Extract the (x, y) coordinate from the center of the cell holding the provided text.  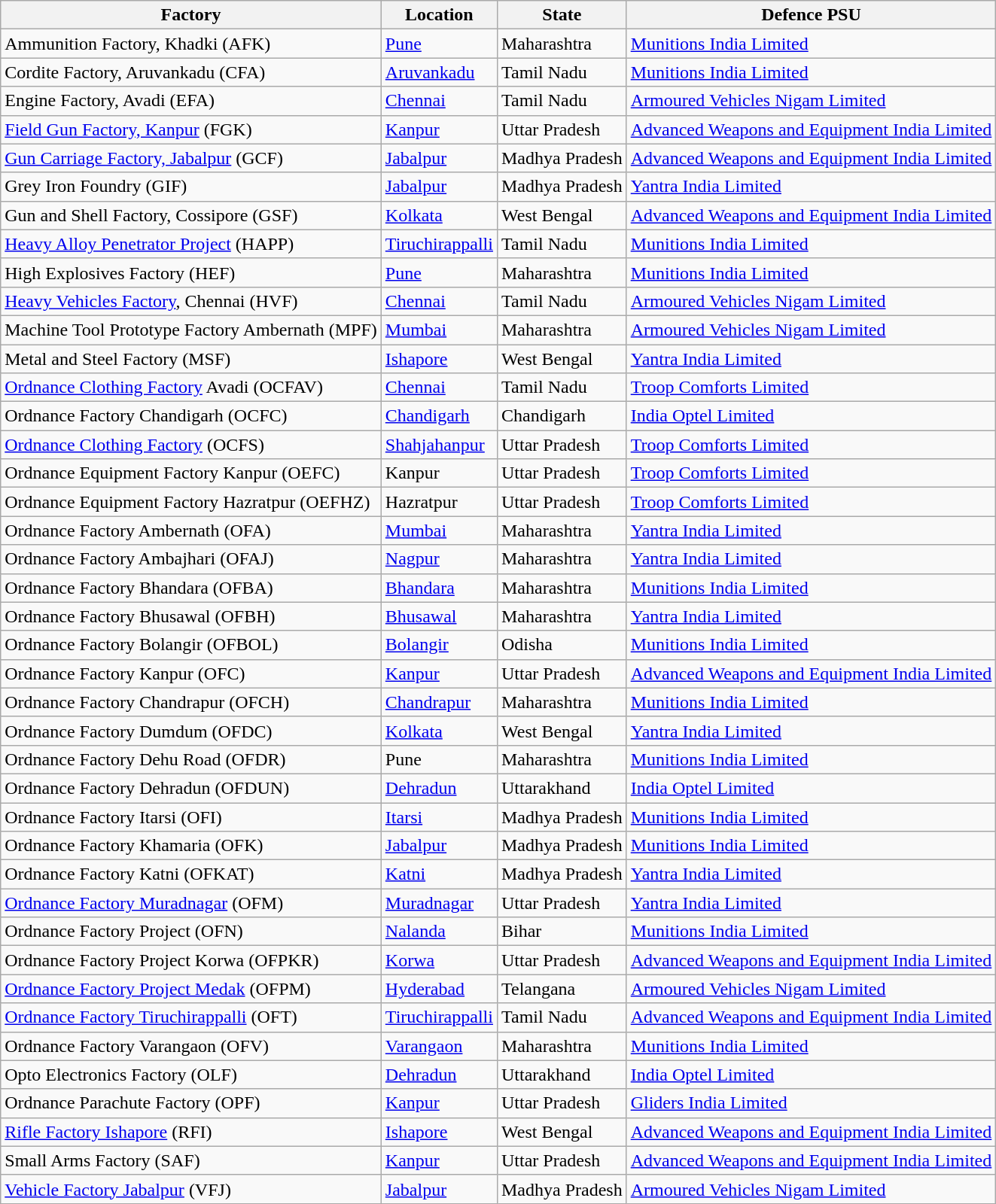
Itarsi (439, 816)
Ordnance Factory Project (OFN) (191, 932)
Ordnance Factory Project Korwa (OFPKR) (191, 960)
Hazratpur (439, 502)
Ordnance Factory Dumdum (OFDC) (191, 731)
State (562, 15)
High Explosives Factory (HEF) (191, 272)
Ordnance Factory Katni (OFKAT) (191, 874)
Telangana (562, 989)
Ordnance Factory Tiruchirappalli (OFT) (191, 1017)
Katni (439, 874)
Muradnagar (439, 903)
Grey Iron Foundry (GIF) (191, 187)
Nagpur (439, 559)
Opto Electronics Factory (OLF) (191, 1075)
Factory (191, 15)
Small Arms Factory (SAF) (191, 1160)
Nalanda (439, 932)
Cordite Factory, Aruvankadu (CFA) (191, 72)
Field Gun Factory, Kanpur (FGK) (191, 129)
Ordnance Equipment Factory Kanpur (OEFC) (191, 473)
Bolangir (439, 645)
Odisha (562, 645)
Gun Carriage Factory, Jabalpur (GCF) (191, 158)
Ordnance Clothing Factory (OCFS) (191, 445)
Bhandara (439, 588)
Ordnance Factory Ambajhari (OFAJ) (191, 559)
Ordnance Equipment Factory Hazratpur (OEFHZ) (191, 502)
Ordnance Factory Chandrapur (OFCH) (191, 702)
Vehicle Factory Jabalpur (VFJ) (191, 1189)
Ordnance Factory Chandigarh (OCFC) (191, 416)
Ordnance Factory Bhusawal (OFBH) (191, 616)
Ordnance Factory Dehu Road (OFDR) (191, 759)
Engine Factory, Avadi (EFA) (191, 101)
Ordnance Clothing Factory Avadi (OCFAV) (191, 388)
Varangaon (439, 1046)
Defence PSU (812, 15)
Ordnance Factory Bolangir (OFBOL) (191, 645)
Shahjahanpur (439, 445)
Hyderabad (439, 989)
Ordnance Factory Dehradun (OFDUN) (191, 788)
Ordnance Factory Varangaon (OFV) (191, 1046)
Aruvankadu (439, 72)
Heavy Vehicles Factory, Chennai (HVF) (191, 301)
Gliders India Limited (812, 1103)
Metal and Steel Factory (MSF) (191, 359)
Korwa (439, 960)
Ordnance Parachute Factory (OPF) (191, 1103)
Ordnance Factory Kanpur (OFC) (191, 673)
Gun and Shell Factory, Cossipore (GSF) (191, 215)
Ordnance Factory Khamaria (OFK) (191, 846)
Ordnance Factory Muradnagar (OFM) (191, 903)
Ammunition Factory, Khadki (AFK) (191, 44)
Machine Tool Prototype Factory Ambernath (MPF) (191, 330)
Bhusawal (439, 616)
Location (439, 15)
Heavy Alloy Penetrator Project (HAPP) (191, 244)
Bihar (562, 932)
Ordnance Factory Itarsi (OFI) (191, 816)
Rifle Factory Ishapore (RFI) (191, 1132)
Chandrapur (439, 702)
Ordnance Factory Project Medak (OFPM) (191, 989)
Ordnance Factory Ambernath (OFA) (191, 531)
Ordnance Factory Bhandara (OFBA) (191, 588)
